Provide the (x, y) coordinate of the cell's center where the given text is located.  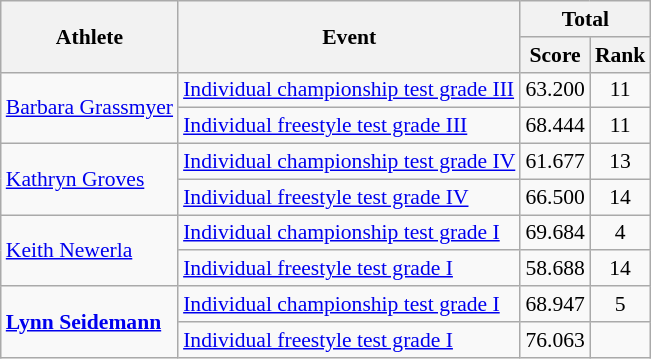
5 (620, 304)
Individual freestyle test grade III (349, 126)
Barbara Grassmyer (90, 108)
Athlete (90, 36)
Rank (620, 55)
68.444 (554, 126)
Lynn Seidemann (90, 322)
4 (620, 233)
68.947 (554, 304)
58.688 (554, 269)
69.684 (554, 233)
Individual championship test grade III (349, 90)
Individual freestyle test grade IV (349, 197)
Kathryn Groves (90, 180)
63.200 (554, 90)
Individual championship test grade IV (349, 162)
Total (585, 19)
Score (554, 55)
Event (349, 36)
61.677 (554, 162)
66.500 (554, 197)
Keith Newerla (90, 250)
13 (620, 162)
76.063 (554, 340)
